Extract the [x, y] coordinate from the center of the cell holding the provided text.  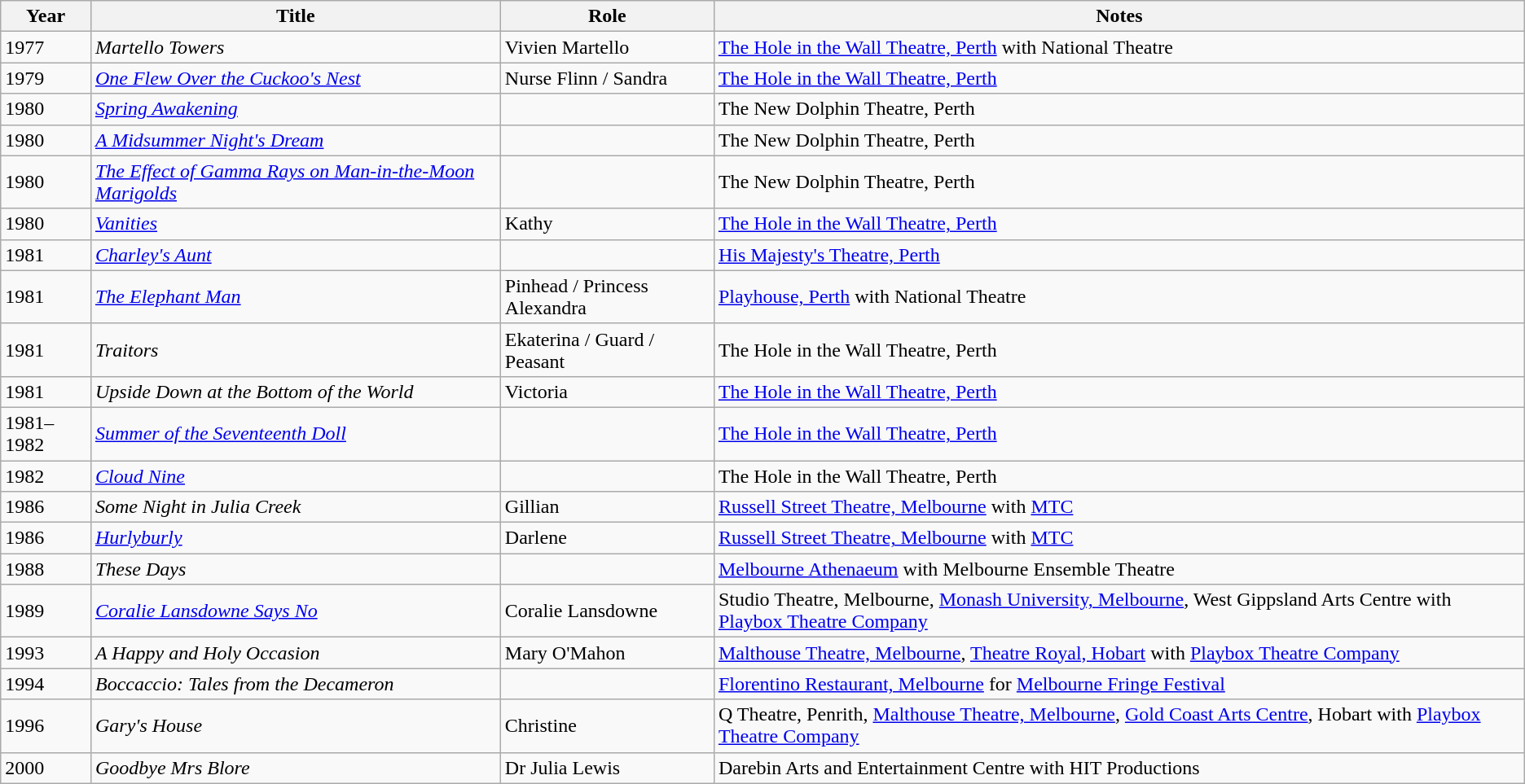
Playhouse, Perth with National Theatre [1119, 296]
Studio Theatre, Melbourne, Monash University, Melbourne, West Gippsland Arts Centre with Playbox Theatre Company [1119, 611]
Summer of the Seventeenth Doll [295, 433]
Goodbye Mrs Blore [295, 768]
Coralie Lansdowne [607, 611]
Gary's House [295, 726]
The Hole in the Wall Theatre, Perth with National Theatre [1119, 47]
Role [607, 16]
Christine [607, 726]
Kathy [607, 224]
One Flew Over the Cuckoo's Nest [295, 78]
Spring Awakening [295, 109]
Some Night in Julia Creek [295, 507]
1996 [46, 726]
Hurlyburly [295, 538]
1989 [46, 611]
1988 [46, 569]
Florentino Restaurant, Melbourne for Melbourne Fringe Festival [1119, 684]
Melbourne Athenaeum with Melbourne Ensemble Theatre [1119, 569]
Martello Towers [295, 47]
1981–1982 [46, 433]
Victoria [607, 392]
A Midsummer Night's Dream [295, 140]
The Elephant Man [295, 296]
The Effect of Gamma Rays on Man-in-the-Moon Marigolds [295, 182]
Notes [1119, 16]
1977 [46, 47]
Charley's Aunt [295, 255]
Mary O'Mahon [607, 653]
Vanities [295, 224]
His Majesty's Theatre, Perth [1119, 255]
Darebin Arts and Entertainment Centre with HIT Productions [1119, 768]
Ekaterina / Guard / Peasant [607, 350]
1979 [46, 78]
Title [295, 16]
1982 [46, 476]
A Happy and Holy Occasion [295, 653]
Dr Julia Lewis [607, 768]
Vivien Martello [607, 47]
Gillian [607, 507]
1993 [46, 653]
2000 [46, 768]
Darlene [607, 538]
Malthouse Theatre, Melbourne, Theatre Royal, Hobart with Playbox Theatre Company [1119, 653]
Traitors [295, 350]
Nurse Flinn / Sandra [607, 78]
Coralie Lansdowne Says No [295, 611]
Cloud Nine [295, 476]
1994 [46, 684]
Year [46, 16]
Q Theatre, Penrith, Malthouse Theatre, Melbourne, Gold Coast Arts Centre, Hobart with Playbox Theatre Company [1119, 726]
Upside Down at the Bottom of the World [295, 392]
These Days [295, 569]
Boccaccio: Tales from the Decameron [295, 684]
Pinhead / Princess Alexandra [607, 296]
